Search for the cell housing the specified text and yield its (X, Y) center coordinate. 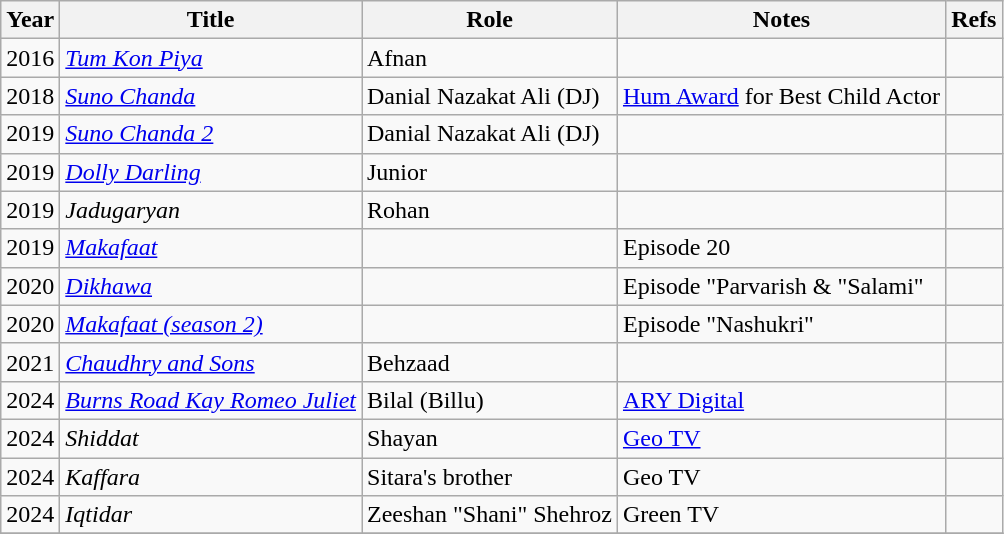
Hum Award for Best Child Actor (781, 96)
Shayan (490, 438)
2018 (30, 96)
Suno Chanda 2 (211, 134)
Iqtidar (211, 515)
Episode 20 (781, 248)
Junior (490, 172)
Year (30, 20)
Chaudhry and Sons (211, 362)
2021 (30, 362)
ARY Digital (781, 400)
Behzaad (490, 362)
Zeeshan "Shani" Shehroz (490, 515)
Episode "Parvarish & "Salami" (781, 286)
Afnan (490, 58)
Rohan (490, 210)
Episode "Nashukri" (781, 324)
Makafaat (211, 248)
2016 (30, 58)
Dolly Darling (211, 172)
Burns Road Kay Romeo Juliet (211, 400)
Suno Chanda (211, 96)
Green TV (781, 515)
Makafaat (season 2) (211, 324)
Sitara's brother (490, 477)
Refs (974, 20)
Kaffara (211, 477)
Role (490, 20)
Title (211, 20)
Bilal (Billu) (490, 400)
Notes (781, 20)
Shiddat (211, 438)
Jadugaryan (211, 210)
Tum Kon Piya (211, 58)
Dikhawa (211, 286)
